Return the [x, y] coordinate for the center point of the cell that contains the specified text.  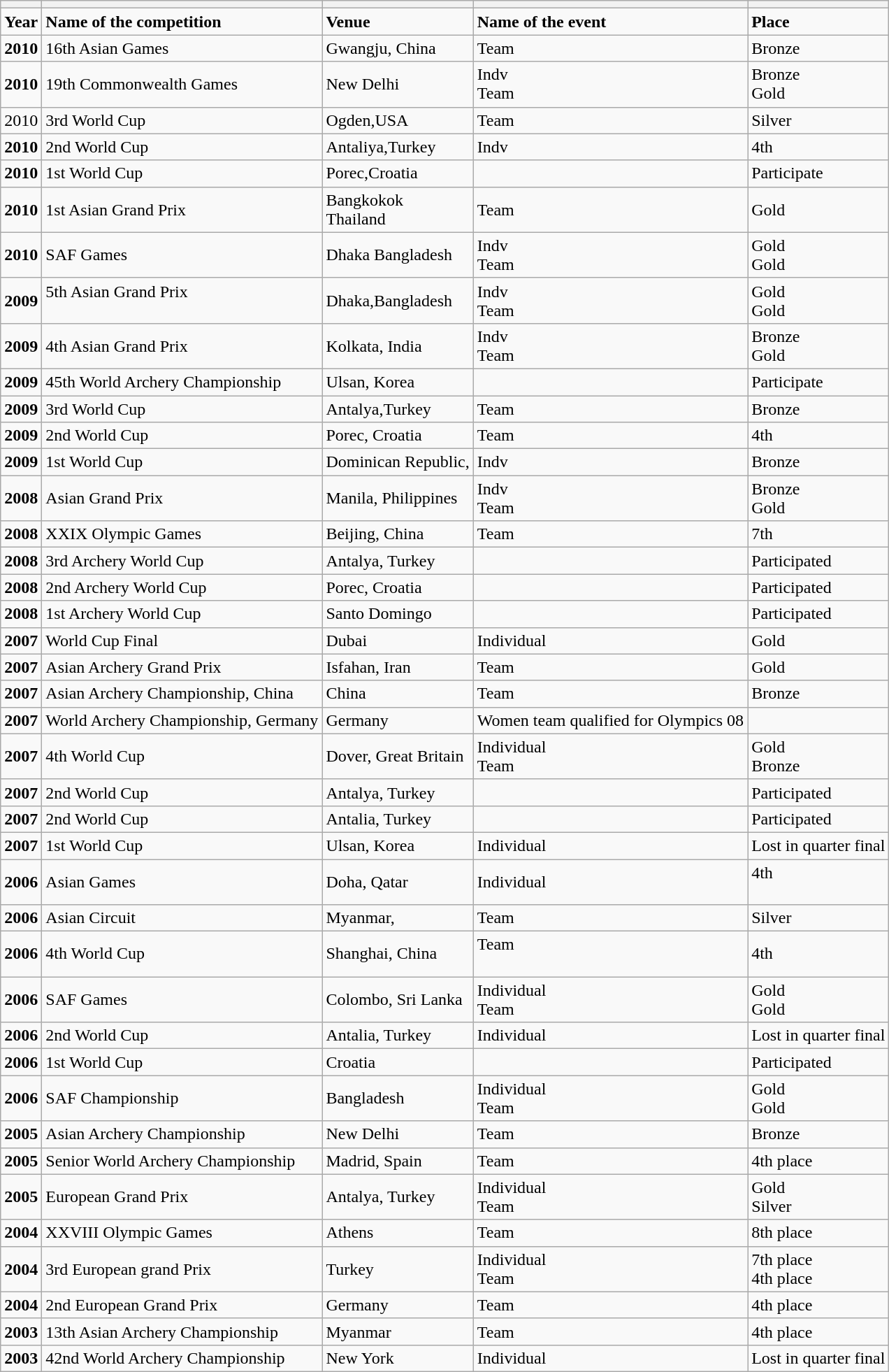
Porec,Croatia [398, 173]
World Cup Final [182, 641]
Asian Archery Grand Prix [182, 667]
Santo Domingo [398, 614]
Asian Games [182, 881]
8th place [818, 1233]
Dubai [398, 641]
Asian Archery Championship, China [182, 694]
Croatia [398, 1062]
New York [398, 1358]
1st Asian Grand Prix [182, 210]
Gwangju, China [398, 48]
XXIX Olympic Games [182, 534]
Dhaka Bangladesh [398, 255]
3rd Archery World Cup [182, 561]
GoldBronze [818, 757]
Myanmar, [398, 918]
13th Asian Archery Championship [182, 1331]
Shanghai, China [398, 954]
XXVIII Olympic Games [182, 1233]
Antalya,Turkey [398, 409]
45th World Archery Championship [182, 382]
Asian Grand Prix [182, 498]
SAF Championship [182, 1098]
Athens [398, 1233]
China [398, 694]
Women team qualified for Olympics 08 [610, 720]
Asian Circuit [182, 918]
Kolkata, India [398, 345]
5th Asian Grand Prix [182, 301]
Colombo, Sri Lanka [398, 1000]
Name of the event [610, 22]
2nd European Grand Prix [182, 1305]
2nd Archery World Cup [182, 587]
Turkey [398, 1269]
Asian Archery Championship [182, 1134]
Beijing, China [398, 534]
Dover, Great Britain [398, 757]
1st Archery World Cup [182, 614]
World Archery Championship, Germany [182, 720]
Isfahan, Iran [398, 667]
Doha, Qatar [398, 881]
Senior World Archery Championship [182, 1161]
42nd World Archery Championship [182, 1358]
4th Asian Grand Prix [182, 345]
7th place4th place [818, 1269]
Venue [398, 22]
19th Commonwealth Games [182, 84]
Madrid, Spain [398, 1161]
BangkokokThailand [398, 210]
7th [818, 534]
Name of the competition [182, 22]
Myanmar [398, 1331]
Place [818, 22]
Year [21, 22]
European Grand Prix [182, 1197]
GoldSilver [818, 1197]
16th Asian Games [182, 48]
Ogden,USA [398, 120]
Dominican Republic, [398, 462]
Antaliya,Turkey [398, 147]
Manila, Philippines [398, 498]
Bangladesh [398, 1098]
Dhaka,Bangladesh [398, 301]
3rd European grand Prix [182, 1269]
